Search for the cell housing the specified text and yield its [x, y] center coordinate. 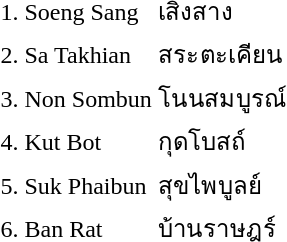
Suk Phaibun [88, 185]
Kut Bot [88, 142]
Sa Takhian [88, 54]
Non Sombun [88, 98]
